Provide the [X, Y] coordinate of the cell's center where the given text is located.  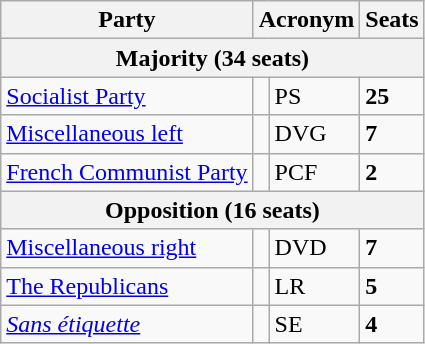
PS [314, 96]
Seats [392, 20]
Acronym [306, 20]
French Communist Party [127, 172]
Miscellaneous right [127, 248]
Sans étiquette [127, 324]
SE [314, 324]
PCF [314, 172]
25 [392, 96]
Majority (34 seats) [212, 58]
The Republicans [127, 286]
Miscellaneous left [127, 134]
4 [392, 324]
DVG [314, 134]
5 [392, 286]
LR [314, 286]
Opposition (16 seats) [212, 210]
2 [392, 172]
Party [127, 20]
DVD [314, 248]
Socialist Party [127, 96]
